Output the (x, y) coordinate of the center of the cell containing the given text.  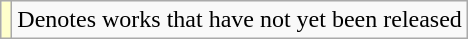
Denotes works that have not yet been released (240, 20)
